Find where the given text appears and provide that cell's center as (X, Y) coordinate. 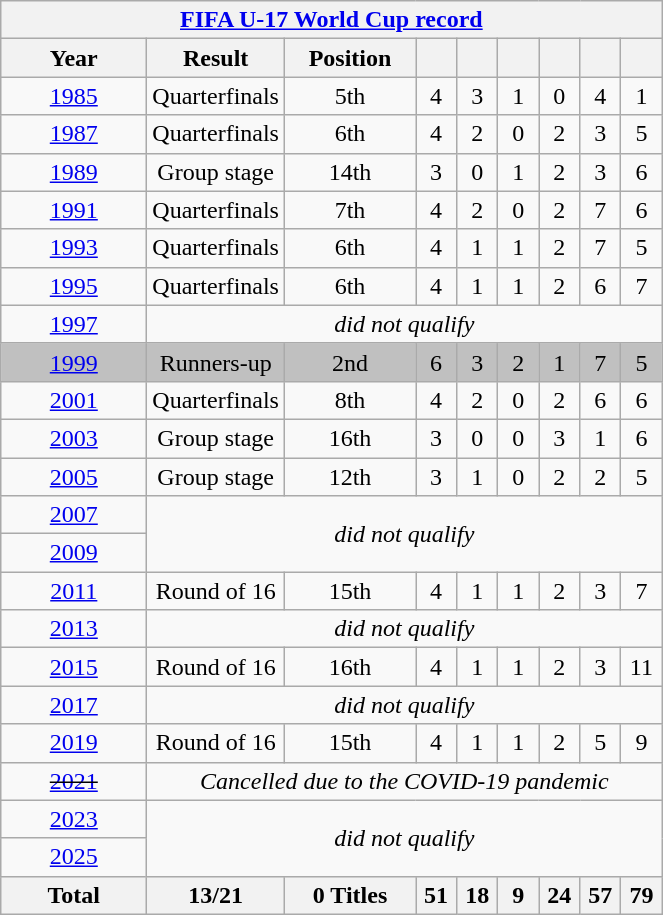
11 (642, 667)
2007 (74, 515)
2015 (74, 667)
5th (350, 96)
18 (478, 895)
1999 (74, 362)
Result (216, 58)
14th (350, 172)
1993 (74, 248)
Runners-up (216, 362)
2017 (74, 705)
1987 (74, 134)
1995 (74, 286)
24 (560, 895)
2001 (74, 400)
2025 (74, 857)
Year (74, 58)
0 Titles (350, 895)
1989 (74, 172)
2003 (74, 438)
2011 (74, 591)
FIFA U-17 World Cup record (332, 20)
8th (350, 400)
Cancelled due to the COVID-19 pandemic (404, 781)
Total (74, 895)
2019 (74, 743)
2009 (74, 553)
79 (642, 895)
1997 (74, 324)
51 (436, 895)
2nd (350, 362)
13/21 (216, 895)
2013 (74, 629)
1985 (74, 96)
2023 (74, 819)
7th (350, 210)
2021 (74, 781)
1991 (74, 210)
2005 (74, 477)
57 (600, 895)
Position (350, 58)
12th (350, 477)
